Capture the cell that displays the provided text and extract its [x, y] central coordinate. 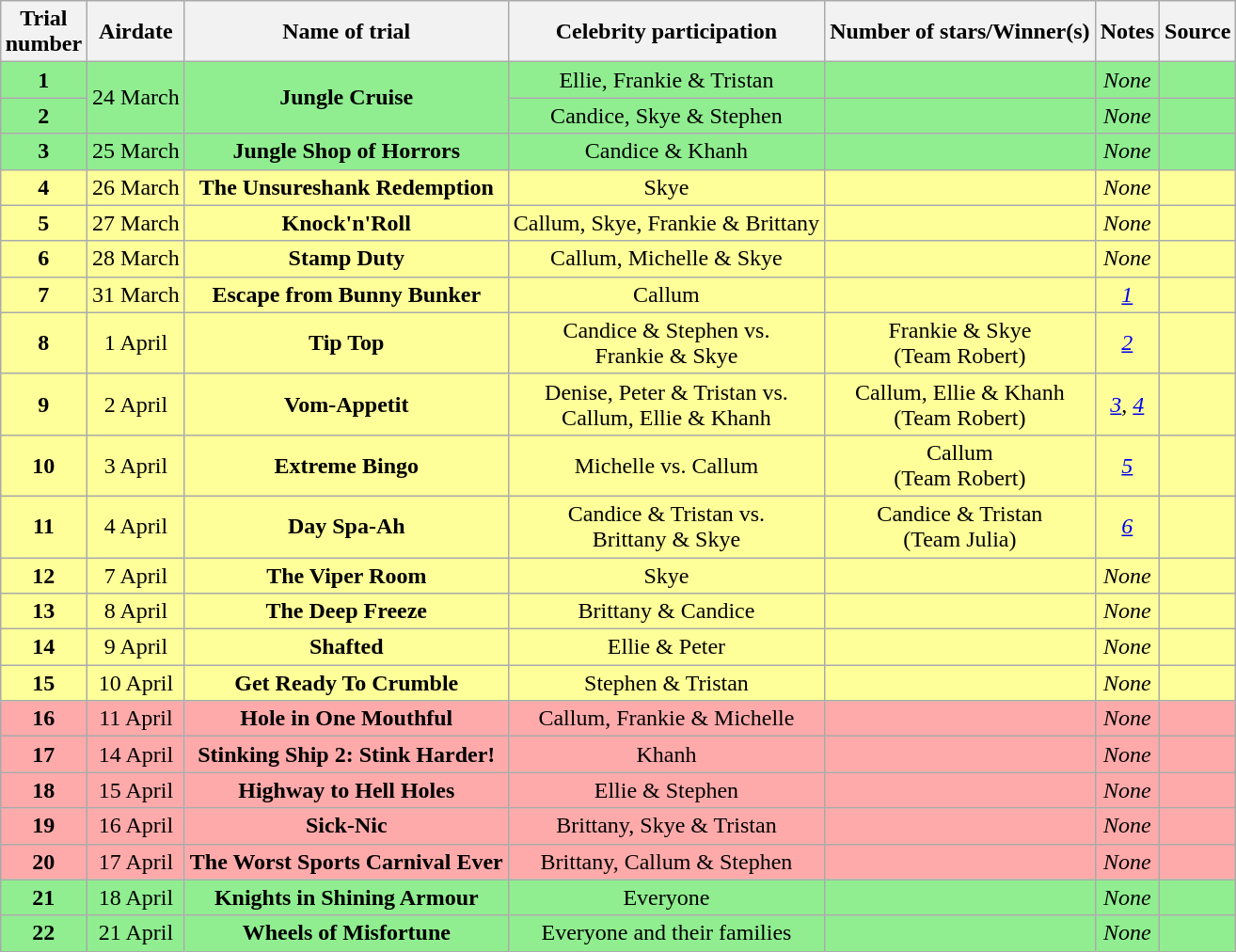
Airdate [136, 32]
Candice, Skye & Stephen [666, 116]
Notes [1127, 32]
Tip Top [346, 342]
Brittany, Callum & Stephen [666, 862]
21 April [136, 933]
Number of stars/Winner(s) [960, 32]
7 [43, 294]
The Viper Room [346, 575]
The Unsureshank Redemption [346, 187]
14 April [136, 754]
Escape from Bunny Bunker [346, 294]
Ellie, Frankie & Tristan [666, 80]
The Deep Freeze [346, 611]
16 April [136, 826]
4 [43, 187]
22 [43, 933]
Source [1198, 32]
Candice & Tristan(Team Julia) [960, 527]
17 [43, 754]
Sick-Nic [346, 826]
Wheels of Misfortune [346, 933]
Candice & Khanh [666, 151]
21 [43, 897]
25 March [136, 151]
Celebrity participation [666, 32]
14 [43, 647]
26 March [136, 187]
Brittany & Candice [666, 611]
28 March [136, 259]
Ellie & Peter [666, 647]
11 [43, 527]
Jungle Cruise [346, 98]
15 April [136, 790]
Day Spa-Ah [346, 527]
Callum, Frankie & Michelle [666, 719]
20 [43, 862]
Callum [666, 294]
15 [43, 683]
10 April [136, 683]
The Worst Sports Carnival Ever [346, 862]
27 March [136, 223]
Frankie & Skye(Team Robert) [960, 342]
Everyone and their families [666, 933]
12 [43, 575]
Highway to Hell Holes [346, 790]
Ellie & Stephen [666, 790]
18 April [136, 897]
Name of trial [346, 32]
3, 4 [1127, 405]
Stamp Duty [346, 259]
Shafted [346, 647]
7 April [136, 575]
Callum(Team Robert) [960, 465]
Everyone [666, 897]
Hole in One Mouthful [346, 719]
Denise, Peter & Tristan vs.Callum, Ellie & Khanh [666, 405]
31 March [136, 294]
Callum, Skye, Frankie & Brittany [666, 223]
17 April [136, 862]
Knights in Shining Armour [346, 897]
Michelle vs. Callum [666, 465]
8 April [136, 611]
Khanh [666, 754]
Knock'n'Roll [346, 223]
8 [43, 342]
Candice & Tristan vs.Brittany & Skye [666, 527]
9 April [136, 647]
Candice & Stephen vs.Frankie & Skye [666, 342]
Jungle Shop of Horrors [346, 151]
Get Ready To Crumble [346, 683]
Callum, Michelle & Skye [666, 259]
18 [43, 790]
9 [43, 405]
Trialnumber [43, 32]
13 [43, 611]
Callum, Ellie & Khanh(Team Robert) [960, 405]
Stephen & Tristan [666, 683]
Vom-Appetit [346, 405]
3 [43, 151]
2 April [136, 405]
4 April [136, 527]
19 [43, 826]
1 April [136, 342]
24 March [136, 98]
3 April [136, 465]
11 April [136, 719]
Stinking Ship 2: Stink Harder! [346, 754]
10 [43, 465]
Brittany, Skye & Tristan [666, 826]
16 [43, 719]
Extreme Bingo [346, 465]
